For the text-containing cell, return its midpoint in (x, y) coordinate format. 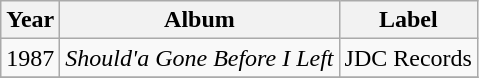
1987 (30, 58)
JDC Records (408, 58)
Label (408, 20)
Should'a Gone Before I Left (200, 58)
Album (200, 20)
Year (30, 20)
